Return the (x, y) coordinate for the center point of the cell that contains the specified text.  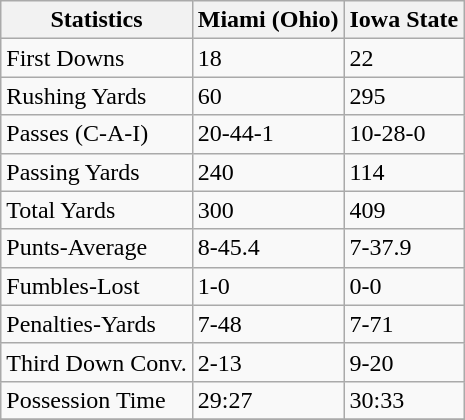
10-28-0 (404, 134)
22 (404, 58)
Fumbles-Lost (97, 286)
0-0 (404, 286)
1-0 (268, 286)
29:27 (268, 400)
Passing Yards (97, 172)
9-20 (404, 362)
Iowa State (404, 20)
240 (268, 172)
Statistics (97, 20)
114 (404, 172)
409 (404, 210)
7-71 (404, 324)
Third Down Conv. (97, 362)
20-44-1 (268, 134)
Rushing Yards (97, 96)
Total Yards (97, 210)
Penalties-Yards (97, 324)
Passes (C-A-I) (97, 134)
2-13 (268, 362)
30:33 (404, 400)
60 (268, 96)
First Downs (97, 58)
Punts-Average (97, 248)
18 (268, 58)
Possession Time (97, 400)
8-45.4 (268, 248)
Miami (Ohio) (268, 20)
300 (268, 210)
7-48 (268, 324)
7-37.9 (404, 248)
295 (404, 96)
